Return [x, y] of the center of cell containing provided text 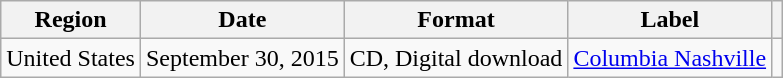
Label [670, 20]
September 30, 2015 [242, 58]
CD, Digital download [456, 58]
Date [242, 20]
Region [71, 20]
United States [71, 58]
Format [456, 20]
Columbia Nashville [670, 58]
